Search for the cell housing the specified text and yield its [x, y] center coordinate. 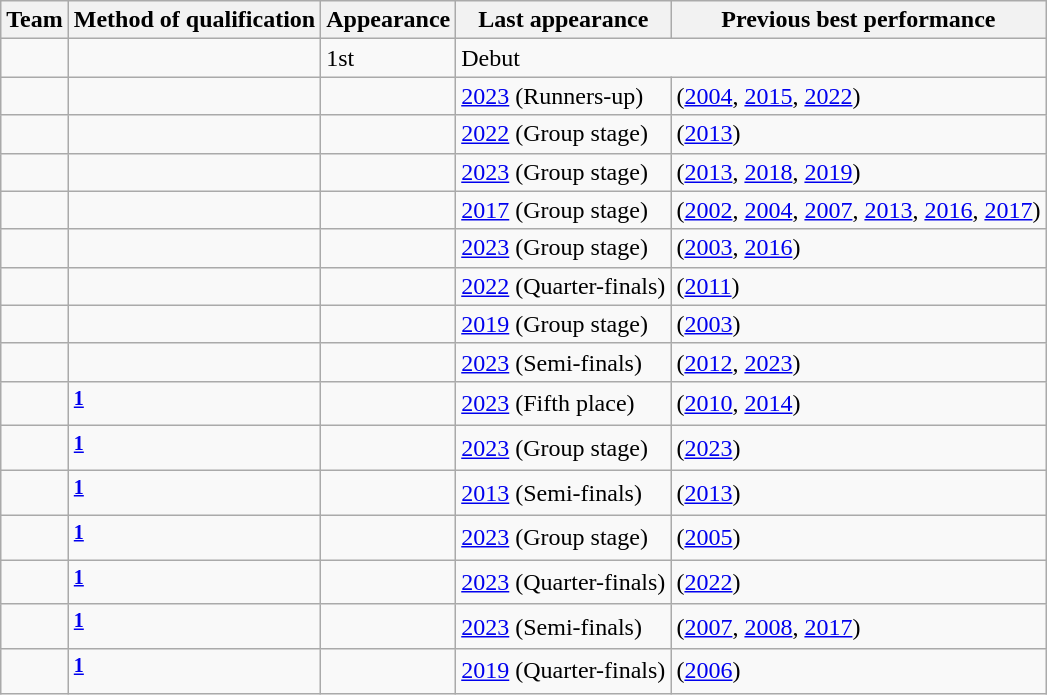
(2003, 2016) [858, 248]
Previous best performance [858, 20]
2017 (Group stage) [564, 210]
2023 (Quarter-finals) [564, 582]
(2002, 2004, 2007, 2013, 2016, 2017) [858, 210]
(2003) [858, 324]
Team [35, 20]
1st [388, 58]
(2013, 2018, 2019) [858, 172]
(2006) [858, 672]
2023 (Runners-up) [564, 96]
Method of qualification [194, 20]
Last appearance [564, 20]
Debut [751, 58]
(2023) [858, 448]
2022 (Quarter-finals) [564, 286]
(2012, 2023) [858, 362]
(2010, 2014) [858, 404]
(2011) [858, 286]
(2005) [858, 538]
(2007, 2008, 2017) [858, 626]
(2004, 2015, 2022) [858, 96]
(2022) [858, 582]
2013 (Semi-finals) [564, 492]
2019 (Quarter-finals) [564, 672]
2019 (Group stage) [564, 324]
2023 (Fifth place) [564, 404]
Appearance [388, 20]
2022 (Group stage) [564, 134]
